For the text-containing cell, return its midpoint in (x, y) coordinate format. 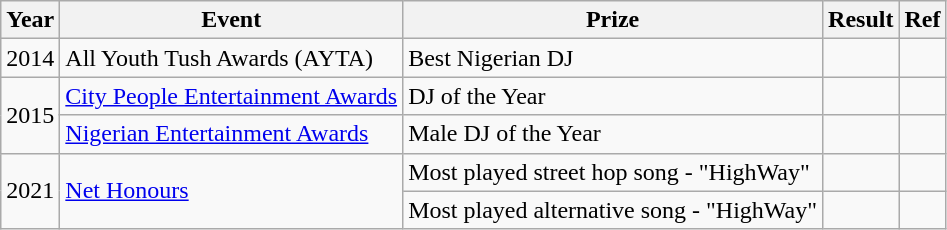
Ref (922, 20)
Nigerian Entertainment Awards (232, 134)
Net Honours (232, 191)
Most played alternative song - "HighWay" (613, 210)
Most played street hop song - "HighWay" (613, 172)
2014 (30, 58)
DJ of the Year (613, 96)
Male DJ of the Year (613, 134)
2015 (30, 115)
Prize (613, 20)
City People Entertainment Awards (232, 96)
Event (232, 20)
Result (861, 20)
Year (30, 20)
2021 (30, 191)
All Youth Tush Awards (AYTA) (232, 58)
Best Nigerian DJ (613, 58)
